Identify which cell holds the provided text, then report its (x, y) central coordinate. 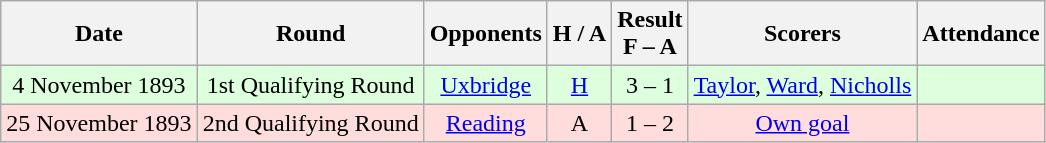
2nd Qualifying Round (310, 123)
Attendance (981, 34)
Own goal (802, 123)
3 – 1 (650, 85)
1 – 2 (650, 123)
1st Qualifying Round (310, 85)
A (579, 123)
25 November 1893 (99, 123)
Round (310, 34)
H / A (579, 34)
Uxbridge (486, 85)
Reading (486, 123)
Date (99, 34)
4 November 1893 (99, 85)
H (579, 85)
ResultF – A (650, 34)
Opponents (486, 34)
Scorers (802, 34)
Taylor, Ward, Nicholls (802, 85)
